Pinpoint the cell where the given text exists, returning its (X, Y) midpoint coordinate. 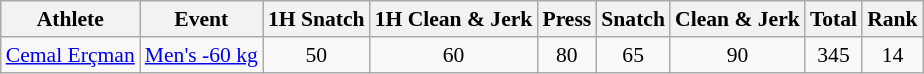
Men's -60 kg (202, 55)
Snatch (633, 19)
60 (454, 55)
Clean & Jerk (738, 19)
14 (892, 55)
90 (738, 55)
345 (834, 55)
Cemal Erçman (70, 55)
Event (202, 19)
Rank (892, 19)
50 (316, 55)
1H Snatch (316, 19)
Athlete (70, 19)
Press (566, 19)
80 (566, 55)
1H Clean & Jerk (454, 19)
65 (633, 55)
Total (834, 19)
